Return (X, Y) of the center of cell containing provided text 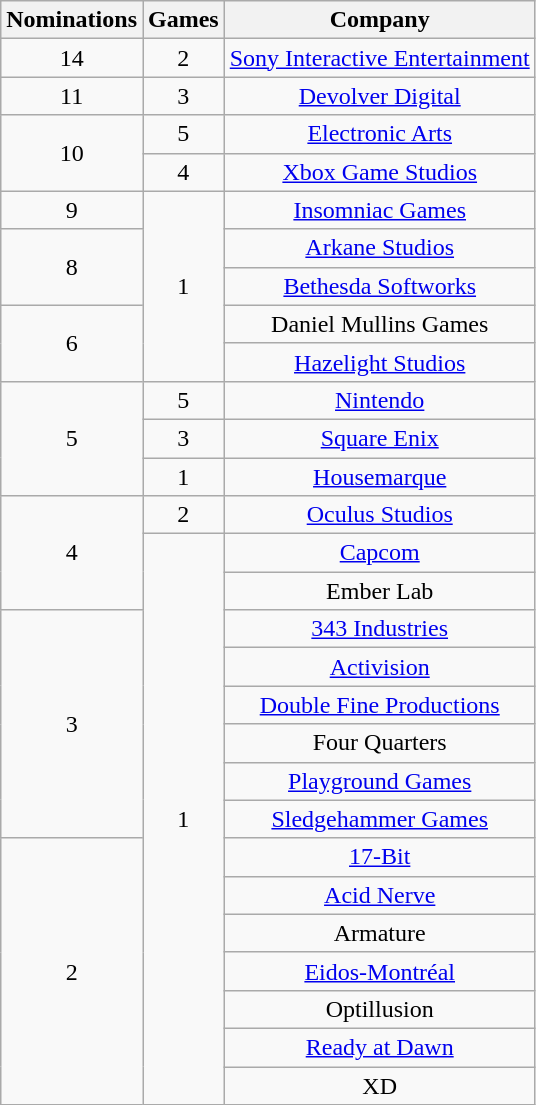
Optillusion (380, 1009)
XD (380, 1085)
Four Quarters (380, 743)
Sledgehammer Games (380, 819)
Armature (380, 933)
Capcom (380, 553)
Oculus Studios (380, 515)
Acid Nerve (380, 895)
Insomniac Games (380, 210)
6 (72, 343)
Double Fine Productions (380, 705)
Nintendo (380, 400)
Sony Interactive Entertainment (380, 58)
Nominations (72, 20)
343 Industries (380, 629)
Bethesda Softworks (380, 286)
8 (72, 267)
Games (183, 20)
Eidos-Montréal (380, 971)
Hazelight Studios (380, 362)
Electronic Arts (380, 134)
Daniel Mullins Games (380, 324)
Devolver Digital (380, 96)
Ember Lab (380, 591)
9 (72, 210)
Playground Games (380, 781)
10 (72, 153)
Company (380, 20)
Housemarque (380, 477)
11 (72, 96)
17-Bit (380, 857)
Arkane Studios (380, 248)
Activision (380, 667)
Square Enix (380, 438)
14 (72, 58)
Ready at Dawn (380, 1047)
Xbox Game Studios (380, 172)
